From the cell containing the given text, extract its center point as [X, Y] coordinate. 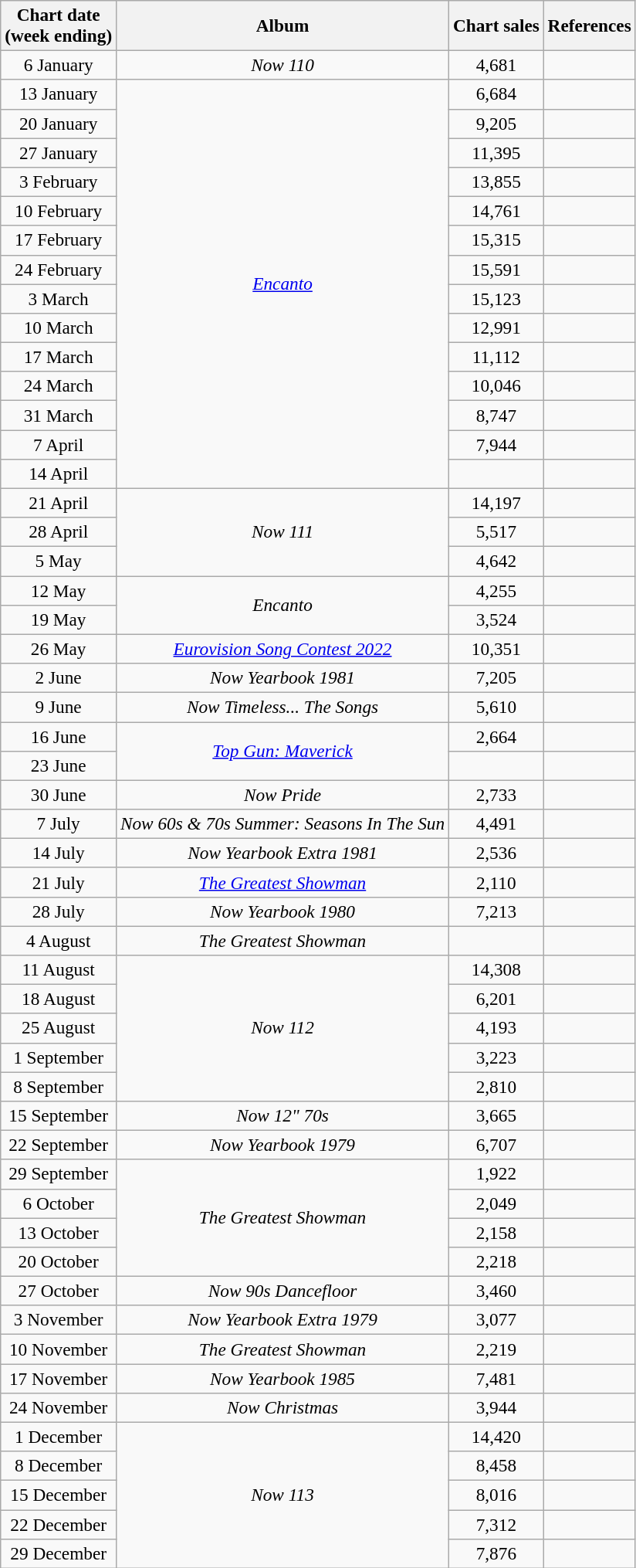
8 September [59, 1086]
Top Gun: Maverick [282, 751]
References [590, 25]
7,213 [497, 911]
24 February [59, 270]
Now Yearbook 1985 [282, 1378]
Now Yearbook Extra 1979 [282, 1320]
29 December [59, 1553]
Chart sales [497, 25]
20 January [59, 124]
14 April [59, 473]
2,733 [497, 795]
12 May [59, 590]
6 October [59, 1203]
2,049 [497, 1203]
2,158 [497, 1232]
3,944 [497, 1407]
22 December [59, 1524]
7,205 [497, 677]
28 April [59, 532]
23 June [59, 765]
21 April [59, 503]
27 January [59, 152]
14,308 [497, 969]
8,016 [497, 1495]
2,810 [497, 1086]
10 March [59, 328]
2,110 [497, 882]
17 March [59, 357]
Now 111 [282, 531]
2,664 [497, 736]
24 March [59, 386]
8 December [59, 1466]
3 March [59, 298]
Now Yearbook Extra 1981 [282, 853]
10,351 [497, 649]
5,517 [497, 532]
15 December [59, 1495]
4 August [59, 940]
3,223 [497, 1057]
7,944 [497, 444]
26 May [59, 649]
6,201 [497, 999]
18 August [59, 999]
2,536 [497, 853]
Eurovision Song Contest 2022 [282, 649]
4,255 [497, 590]
27 October [59, 1291]
8,458 [497, 1466]
5,610 [497, 707]
17 February [59, 240]
Now 112 [282, 1027]
3,077 [497, 1320]
31 March [59, 415]
15,123 [497, 298]
13,855 [497, 182]
7,876 [497, 1553]
Now Christmas [282, 1407]
Now 110 [282, 65]
Now Pride [282, 795]
3,665 [497, 1115]
3,460 [497, 1291]
15,591 [497, 270]
Now Yearbook 1981 [282, 677]
9 June [59, 707]
6,684 [497, 94]
4,681 [497, 65]
10 November [59, 1349]
14,761 [497, 211]
22 September [59, 1145]
14 July [59, 853]
7 April [59, 444]
Album [282, 25]
16 June [59, 736]
15 September [59, 1115]
3 November [59, 1320]
11 August [59, 969]
14,420 [497, 1437]
7,481 [497, 1378]
4,193 [497, 1028]
30 June [59, 795]
10 February [59, 211]
5 May [59, 561]
15,315 [497, 240]
17 November [59, 1378]
1,922 [497, 1174]
11,395 [497, 152]
12,991 [497, 328]
25 August [59, 1028]
Now 12" 70s [282, 1115]
Chart date(week ending) [59, 25]
1 September [59, 1057]
2 June [59, 677]
13 October [59, 1232]
6,707 [497, 1145]
Now Yearbook 1979 [282, 1145]
28 July [59, 911]
2,219 [497, 1349]
2,218 [497, 1261]
7,312 [497, 1524]
3,524 [497, 619]
3 February [59, 182]
Now Yearbook 1980 [282, 911]
24 November [59, 1407]
20 October [59, 1261]
6 January [59, 65]
Now Timeless... The Songs [282, 707]
Now 113 [282, 1495]
13 January [59, 94]
8,747 [497, 415]
4,642 [497, 561]
19 May [59, 619]
9,205 [497, 124]
21 July [59, 882]
1 December [59, 1437]
7 July [59, 823]
29 September [59, 1174]
11,112 [497, 357]
10,046 [497, 386]
4,491 [497, 823]
Now 60s & 70s Summer: Seasons In The Sun [282, 823]
Now 90s Dancefloor [282, 1291]
14,197 [497, 503]
